Search for the cell housing the specified text and yield its [x, y] center coordinate. 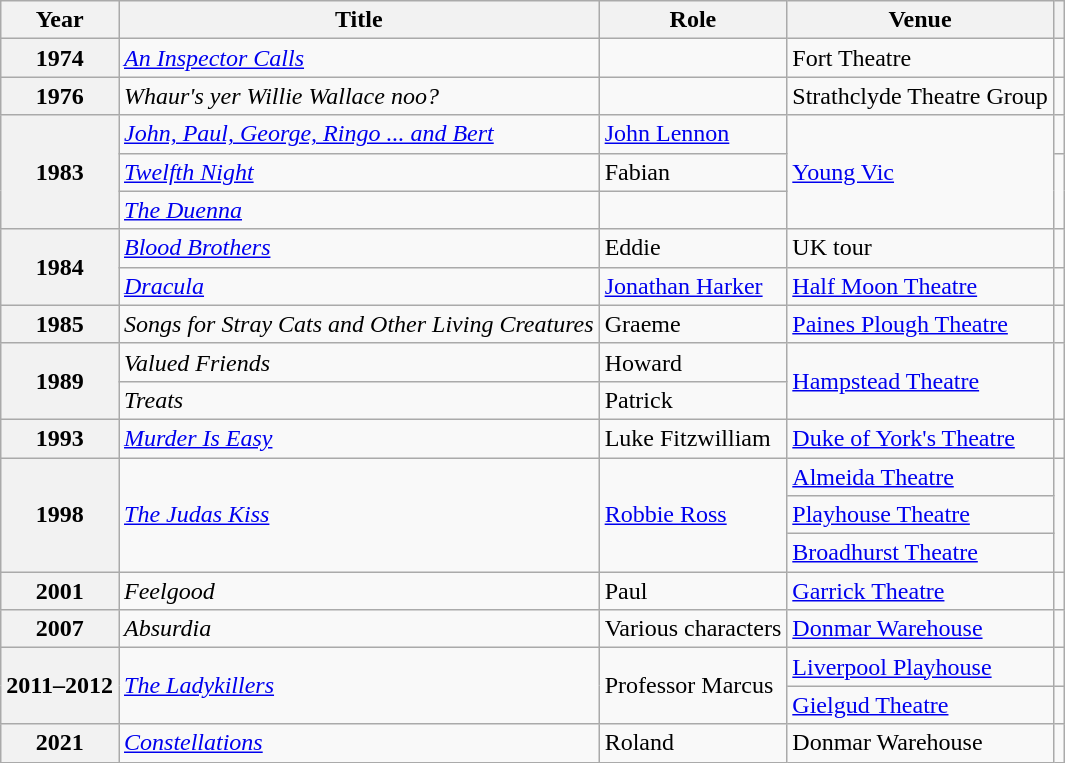
The Ladykillers [358, 686]
1989 [60, 381]
Half Moon Theatre [920, 286]
Duke of York's Theatre [920, 438]
Absurdia [358, 629]
2021 [60, 743]
1993 [60, 438]
Graeme [693, 324]
2001 [60, 591]
Paines Plough Theatre [920, 324]
John, Paul, George, Ringo ... and Bert [358, 134]
Title [358, 20]
1985 [60, 324]
Playhouse Theatre [920, 515]
Whaur's yer Willie Wallace noo? [358, 96]
Fabian [693, 172]
Howard [693, 362]
Professor Marcus [693, 686]
Various characters [693, 629]
2007 [60, 629]
Patrick [693, 400]
UK tour [920, 248]
The Duenna [358, 210]
Treats [358, 400]
Venue [920, 20]
The Judas Kiss [358, 515]
Year [60, 20]
Almeida Theatre [920, 477]
Strathclyde Theatre Group [920, 96]
Roland [693, 743]
Fort Theatre [920, 58]
Paul [693, 591]
Broadhurst Theatre [920, 553]
Robbie Ross [693, 515]
Murder Is Easy [358, 438]
1998 [60, 515]
An Inspector Calls [358, 58]
Eddie [693, 248]
1984 [60, 267]
Young Vic [920, 172]
Constellations [358, 743]
1974 [60, 58]
Feelgood [358, 591]
Songs for Stray Cats and Other Living Creatures [358, 324]
Dracula [358, 286]
Valued Friends [358, 362]
Luke Fitzwilliam [693, 438]
1976 [60, 96]
Gielgud Theatre [920, 705]
Liverpool Playhouse [920, 667]
2011–2012 [60, 686]
John Lennon [693, 134]
Twelfth Night [358, 172]
Blood Brothers [358, 248]
Jonathan Harker [693, 286]
Garrick Theatre [920, 591]
1983 [60, 172]
Role [693, 20]
Hampstead Theatre [920, 381]
